Find where the given text appears and provide that cell's center as [X, Y] coordinate. 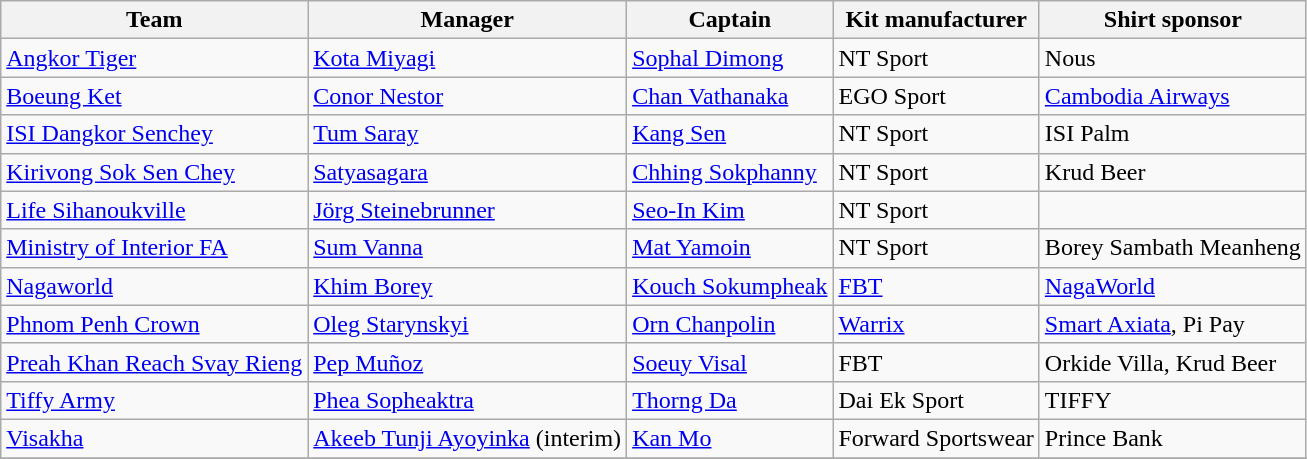
Sum Vanna [468, 248]
Thorng Da [730, 400]
Life Sihanoukville [154, 210]
Nous [1172, 58]
Orn Chanpolin [730, 324]
Mat Yamoin [730, 248]
ISI Palm [1172, 134]
Manager [468, 20]
NagaWorld [1172, 286]
Chan Vathanaka [730, 96]
Sophal Dimong [730, 58]
Seo-In Kim [730, 210]
Soeuy Visal [730, 362]
Captain [730, 20]
Shirt sponsor [1172, 20]
Team [154, 20]
Kouch Sokumpheak [730, 286]
Jörg Steinebrunner [468, 210]
Visakha [154, 438]
Phnom Penh Crown [154, 324]
ISI Dangkor Senchey [154, 134]
Forward Sportswear [936, 438]
Orkide Villa, Krud Beer [1172, 362]
Boeung Ket [154, 96]
Khim Borey [468, 286]
Dai Ek Sport [936, 400]
Tum Saray [468, 134]
Chhing Sokphanny [730, 172]
Borey Sambath Meanheng [1172, 248]
Prince Bank [1172, 438]
Ministry of Interior FA [154, 248]
Phea Sopheaktra [468, 400]
Tiffy Army [154, 400]
Nagaworld [154, 286]
Angkor Tiger [154, 58]
Oleg Starynskyi [468, 324]
Kirivong Sok Sen Chey [154, 172]
Cambodia Airways [1172, 96]
TIFFY [1172, 400]
Kit manufacturer [936, 20]
Kota Miyagi [468, 58]
Akeeb Tunji Ayoyinka (interim) [468, 438]
Satyasagara [468, 172]
Conor Nestor [468, 96]
Krud Beer [1172, 172]
Preah Khan Reach Svay Rieng [154, 362]
Smart Axiata, Pi Pay [1172, 324]
Pep Muñoz [468, 362]
Warrix [936, 324]
EGO Sport [936, 96]
Kan Mo [730, 438]
Kang Sen [730, 134]
